Output the [X, Y] coordinate of the center of the cell containing the given text.  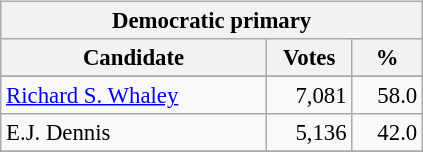
% [388, 58]
E.J. Dennis [134, 133]
Democratic primary [212, 21]
7,081 [309, 96]
Richard S. Whaley [134, 96]
Votes [309, 58]
58.0 [388, 96]
Candidate [134, 58]
5,136 [309, 133]
42.0 [388, 133]
